Pinpoint the cell where the given text exists, returning its (X, Y) midpoint coordinate. 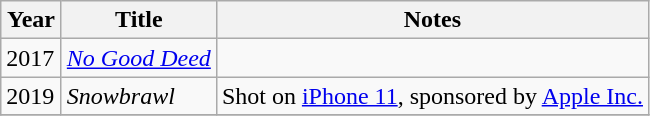
Year (32, 20)
No Good Deed (138, 58)
Shot on iPhone 11, sponsored by Apple Inc. (432, 96)
2019 (32, 96)
2017 (32, 58)
Title (138, 20)
Snowbrawl (138, 96)
Notes (432, 20)
